Output the (X, Y) coordinate of the center of the cell containing the given text.  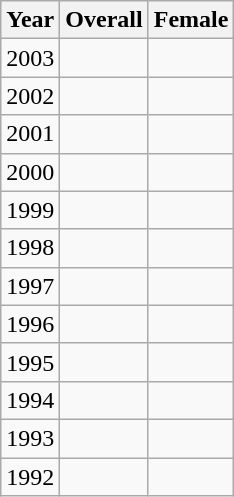
2000 (30, 172)
Overall (104, 20)
Female (191, 20)
2002 (30, 96)
2003 (30, 58)
1999 (30, 210)
1993 (30, 438)
1995 (30, 362)
1996 (30, 324)
1994 (30, 400)
1992 (30, 477)
Year (30, 20)
1997 (30, 286)
1998 (30, 248)
2001 (30, 134)
